Pinpoint the cell where the given text exists, returning its [x, y] midpoint coordinate. 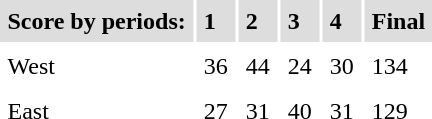
134 [398, 66]
Score by periods: [96, 21]
24 [300, 66]
30 [342, 66]
Final [398, 21]
4 [342, 21]
2 [258, 21]
3 [300, 21]
44 [258, 66]
36 [216, 66]
1 [216, 21]
West [96, 66]
